Identify which cell holds the provided text, then report its (x, y) central coordinate. 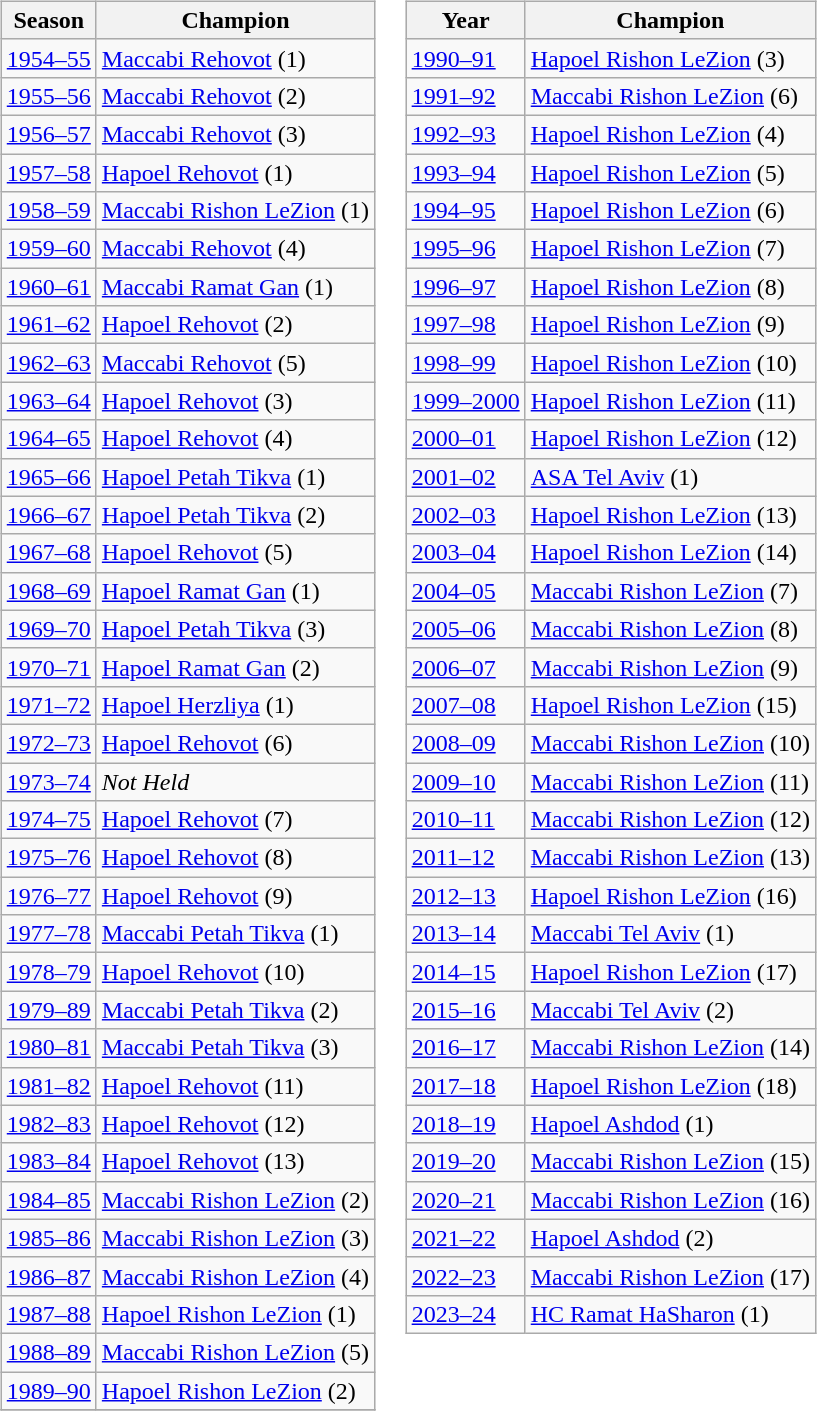
1994–95 (466, 211)
Hapoel Rehovot (1) (235, 173)
1968–69 (48, 591)
Maccabi Rishon LeZion (9) (670, 667)
1969–70 (48, 629)
1981–82 (48, 1086)
Maccabi Petah Tikva (2) (235, 1010)
Hapoel Rishon LeZion (11) (670, 401)
2011–12 (466, 858)
Maccabi Rishon LeZion (11) (670, 781)
1961–62 (48, 325)
Hapoel Rehovot (13) (235, 1162)
Maccabi Rishon LeZion (4) (235, 1276)
1970–71 (48, 667)
1954–55 (48, 58)
1991–92 (466, 96)
2001–02 (466, 477)
1956–57 (48, 134)
1989–90 (48, 1391)
Season (48, 20)
Maccabi Rehovot (4) (235, 249)
Hapoel Rishon LeZion (16) (670, 896)
2008–09 (466, 743)
1997–98 (466, 325)
Hapoel Rehovot (5) (235, 553)
Hapoel Petah Tikva (1) (235, 477)
2021–22 (466, 1238)
1955–56 (48, 96)
1962–63 (48, 363)
1973–74 (48, 781)
Hapoel Rishon LeZion (2) (235, 1391)
Year (466, 20)
1986–87 (48, 1276)
2014–15 (466, 972)
Maccabi Rishon LeZion (16) (670, 1200)
Maccabi Tel Aviv (1) (670, 934)
Maccabi Rishon LeZion (12) (670, 820)
2023–24 (466, 1314)
1957–58 (48, 173)
Hapoel Rishon LeZion (1) (235, 1314)
Maccabi Petah Tikva (3) (235, 1048)
Hapoel Rishon LeZion (14) (670, 553)
Hapoel Ramat Gan (2) (235, 667)
2000–01 (466, 439)
Hapoel Rehovot (12) (235, 1124)
Hapoel Petah Tikva (3) (235, 629)
1967–68 (48, 553)
1978–79 (48, 972)
2009–10 (466, 781)
2013–14 (466, 934)
1958–59 (48, 211)
Hapoel Rishon LeZion (13) (670, 515)
Hapoel Rishon LeZion (6) (670, 211)
1980–81 (48, 1048)
1998–99 (466, 363)
Maccabi Rishon LeZion (2) (235, 1200)
1966–67 (48, 515)
1984–85 (48, 1200)
1976–77 (48, 896)
Hapoel Rishon LeZion (18) (670, 1086)
Maccabi Rishon LeZion (1) (235, 211)
Hapoel Rishon LeZion (8) (670, 287)
2019–20 (466, 1162)
ASA Tel Aviv (1) (670, 477)
Maccabi Ramat Gan (1) (235, 287)
1988–89 (48, 1352)
2006–07 (466, 667)
2016–17 (466, 1048)
2020–21 (466, 1200)
2005–06 (466, 629)
2007–08 (466, 705)
Hapoel Rishon LeZion (15) (670, 705)
Hapoel Ashdod (2) (670, 1238)
2010–11 (466, 820)
Hapoel Herzliya (1) (235, 705)
1995–96 (466, 249)
Hapoel Rehovot (4) (235, 439)
Maccabi Rishon LeZion (15) (670, 1162)
2018–19 (466, 1124)
2012–13 (466, 896)
2002–03 (466, 515)
1999–2000 (466, 401)
Hapoel Rehovot (11) (235, 1086)
Hapoel Rishon LeZion (12) (670, 439)
1971–72 (48, 705)
Maccabi Rehovot (2) (235, 96)
Hapoel Rehovot (2) (235, 325)
HC Ramat HaSharon (1) (670, 1314)
1975–76 (48, 858)
1972–73 (48, 743)
Maccabi Rishon LeZion (17) (670, 1276)
1974–75 (48, 820)
Hapoel Rishon LeZion (9) (670, 325)
1960–61 (48, 287)
2022–23 (466, 1276)
1992–93 (466, 134)
1987–88 (48, 1314)
Hapoel Petah Tikva (2) (235, 515)
Hapoel Rehovot (8) (235, 858)
Maccabi Rishon LeZion (6) (670, 96)
Hapoel Rishon LeZion (17) (670, 972)
Hapoel Rishon LeZion (7) (670, 249)
Maccabi Rishon LeZion (14) (670, 1048)
1993–94 (466, 173)
2004–05 (466, 591)
Hapoel Rehovot (7) (235, 820)
Maccabi Rishon LeZion (8) (670, 629)
Hapoel Rehovot (10) (235, 972)
Maccabi Rehovot (1) (235, 58)
Not Held (235, 781)
Maccabi Tel Aviv (2) (670, 1010)
1977–78 (48, 934)
Hapoel Rishon LeZion (3) (670, 58)
1979–89 (48, 1010)
2017–18 (466, 1086)
1959–60 (48, 249)
Maccabi Rishon LeZion (3) (235, 1238)
Hapoel Rishon LeZion (5) (670, 173)
Maccabi Rishon LeZion (10) (670, 743)
Maccabi Rishon LeZion (7) (670, 591)
Hapoel Rishon LeZion (4) (670, 134)
Hapoel Ashdod (1) (670, 1124)
1964–65 (48, 439)
2003–04 (466, 553)
Hapoel Rehovot (3) (235, 401)
1983–84 (48, 1162)
1985–86 (48, 1238)
Maccabi Rehovot (3) (235, 134)
Maccabi Rehovot (5) (235, 363)
Hapoel Rehovot (9) (235, 896)
1965–66 (48, 477)
Hapoel Rehovot (6) (235, 743)
1990–91 (466, 58)
2015–16 (466, 1010)
Maccabi Petah Tikva (1) (235, 934)
1963–64 (48, 401)
Maccabi Rishon LeZion (13) (670, 858)
Maccabi Rishon LeZion (5) (235, 1352)
Hapoel Rishon LeZion (10) (670, 363)
1982–83 (48, 1124)
1996–97 (466, 287)
Hapoel Ramat Gan (1) (235, 591)
